Provide the (x, y) coordinate of the cell's center where the given text is located.  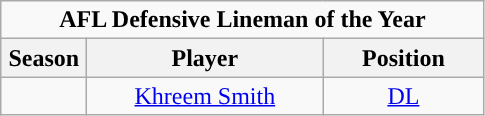
DL (404, 96)
Player (205, 58)
Position (404, 58)
Season (44, 58)
Khreem Smith (205, 96)
AFL Defensive Lineman of the Year (242, 20)
